Locate the cell with the specified text and output its [X, Y] center coordinate. 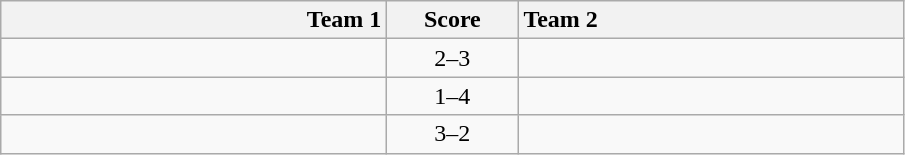
Team 2 [711, 20]
1–4 [452, 96]
Score [452, 20]
2–3 [452, 58]
Team 1 [194, 20]
3–2 [452, 134]
